Find where the given text appears and provide that cell's center as (x, y) coordinate. 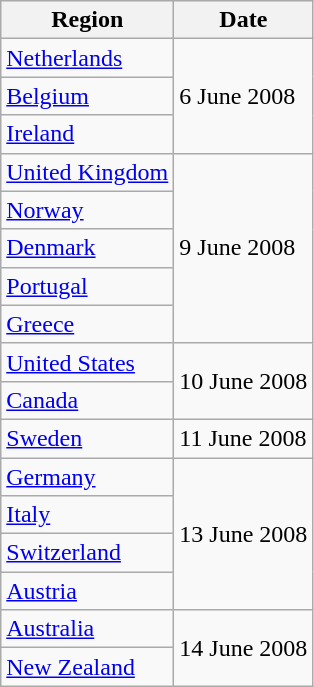
10 June 2008 (244, 381)
Portugal (88, 286)
Italy (88, 515)
Ireland (88, 134)
Sweden (88, 438)
Germany (88, 477)
9 June 2008 (244, 248)
Date (244, 20)
14 June 2008 (244, 648)
13 June 2008 (244, 534)
Austria (88, 591)
11 June 2008 (244, 438)
Region (88, 20)
Greece (88, 324)
Netherlands (88, 58)
Denmark (88, 248)
United Kingdom (88, 172)
Canada (88, 400)
Norway (88, 210)
Belgium (88, 96)
Switzerland (88, 553)
United States (88, 362)
Australia (88, 629)
New Zealand (88, 667)
6 June 2008 (244, 96)
